Pinpoint the cell where the given text exists, returning its (x, y) midpoint coordinate. 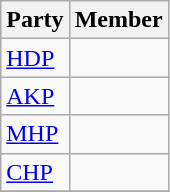
Party (35, 20)
MHP (35, 134)
Member (118, 20)
CHP (35, 172)
HDP (35, 58)
AKP (35, 96)
